Pinpoint the cell where the given text exists, returning its [x, y] midpoint coordinate. 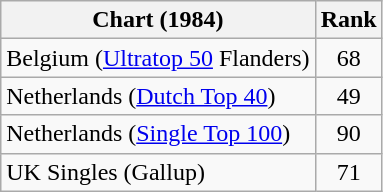
Netherlands (Single Top 100) [158, 134]
Netherlands (Dutch Top 40) [158, 96]
68 [348, 58]
90 [348, 134]
UK Singles (Gallup) [158, 172]
49 [348, 96]
Rank [348, 20]
71 [348, 172]
Belgium (Ultratop 50 Flanders) [158, 58]
Chart (1984) [158, 20]
